Pinpoint the cell where the given text exists, returning its (X, Y) midpoint coordinate. 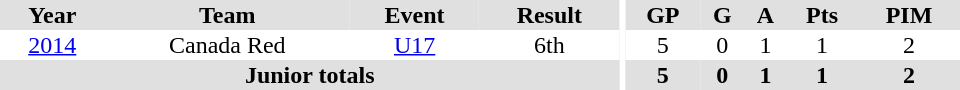
Team (228, 15)
Year (52, 15)
Event (414, 15)
A (766, 15)
2014 (52, 45)
6th (549, 45)
Result (549, 15)
U17 (414, 45)
Pts (822, 15)
GP (664, 15)
Canada Red (228, 45)
PIM (909, 15)
G (722, 15)
Junior totals (310, 75)
